Provide the [X, Y] coordinate of the cell's center where the given text is located.  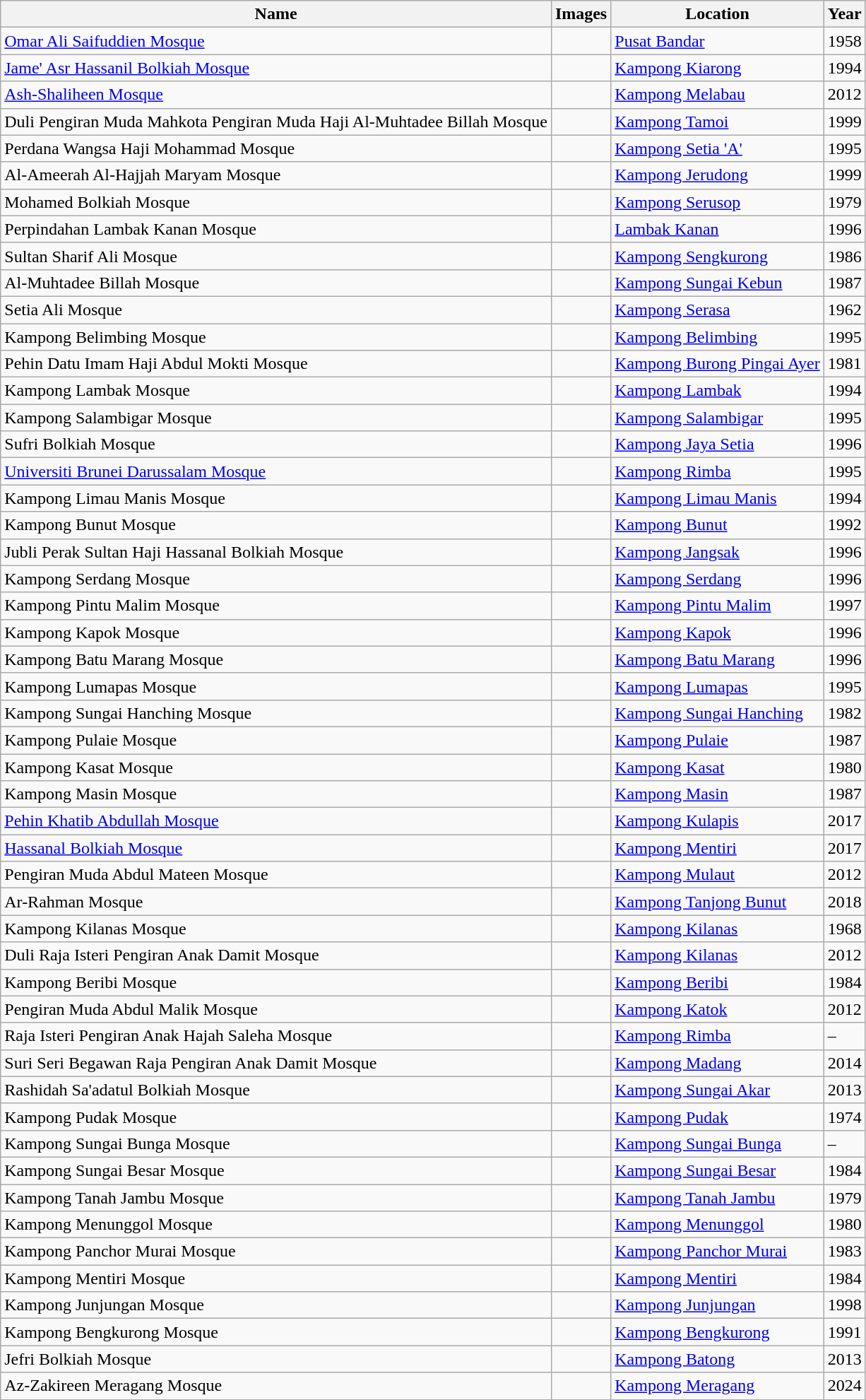
Pengiran Muda Abdul Malik Mosque [276, 1009]
Kampong Batu Marang [718, 659]
Kampong Mulaut [718, 875]
Kampong Sungai Besar [718, 1170]
Perpindahan Lambak Kanan Mosque [276, 229]
1958 [845, 41]
Ar-Rahman Mosque [276, 902]
Pengiran Muda Abdul Mateen Mosque [276, 875]
Kampong Pintu Malim [718, 606]
Kampong Masin Mosque [276, 794]
Hassanal Bolkiah Mosque [276, 848]
Kampong Tamoi [718, 122]
Kampong Jangsak [718, 552]
Kampong Lumapas [718, 686]
Kampong Kilanas Mosque [276, 929]
Kampong Pintu Malim Mosque [276, 606]
Images [581, 14]
Kampong Salambigar Mosque [276, 418]
Kampong Beribi Mosque [276, 982]
Ash-Shaliheen Mosque [276, 95]
Kampong Belimbing [718, 337]
Az-Zakireen Meragang Mosque [276, 1386]
Pusat Bandar [718, 41]
1992 [845, 525]
Kampong Kasat [718, 767]
1962 [845, 310]
Kampong Pudak Mosque [276, 1117]
Kampong Serdang [718, 579]
Kampong Sungai Kebun [718, 283]
Kampong Batong [718, 1359]
Kampong Tanah Jambu [718, 1198]
Rashidah Sa'adatul Bolkiah Mosque [276, 1090]
1998 [845, 1305]
Kampong Kapok [718, 633]
Jubli Perak Sultan Haji Hassanal Bolkiah Mosque [276, 552]
Kampong Lambak [718, 391]
1974 [845, 1117]
Kampong Kulapis [718, 821]
Kampong Mentiri Mosque [276, 1278]
Kampong Masin [718, 794]
Kampong Meragang [718, 1386]
Kampong Lambak Mosque [276, 391]
Kampong Bunut [718, 525]
Kampong Sungai Bunga Mosque [276, 1143]
1997 [845, 606]
Mohamed Bolkiah Mosque [276, 202]
1982 [845, 713]
Duli Raja Isteri Pengiran Anak Damit Mosque [276, 955]
Kampong Sungai Bunga [718, 1143]
Kampong Kiarong [718, 68]
Kampong Limau Manis [718, 498]
Kampong Melabau [718, 95]
Kampong Panchor Murai Mosque [276, 1252]
Kampong Jaya Setia [718, 445]
Kampong Menunggol Mosque [276, 1225]
Kampong Sungai Akar [718, 1090]
Kampong Madang [718, 1063]
Kampong Lumapas Mosque [276, 686]
Raja Isteri Pengiran Anak Hajah Saleha Mosque [276, 1036]
Kampong Sungai Besar Mosque [276, 1170]
Sufri Bolkiah Mosque [276, 445]
Sultan Sharif Ali Mosque [276, 256]
1991 [845, 1332]
Jefri Bolkiah Mosque [276, 1359]
Kampong Burong Pingai Ayer [718, 364]
Kampong Batu Marang Mosque [276, 659]
Kampong Kapok Mosque [276, 633]
Duli Pengiran Muda Mahkota Pengiran Muda Haji Al-Muhtadee Billah Mosque [276, 122]
Pehin Datu Imam Haji Abdul Mokti Mosque [276, 364]
Jame' Asr Hassanil Bolkiah Mosque [276, 68]
Universiti Brunei Darussalam Mosque [276, 471]
Year [845, 14]
Kampong Bunut Mosque [276, 525]
Kampong Panchor Murai [718, 1252]
Kampong Pulaie Mosque [276, 740]
Kampong Menunggol [718, 1225]
1968 [845, 929]
Kampong Salambigar [718, 418]
1983 [845, 1252]
Kampong Bengkurong Mosque [276, 1332]
2024 [845, 1386]
Kampong Limau Manis Mosque [276, 498]
Kampong Katok [718, 1009]
Kampong Tanjong Bunut [718, 902]
Omar Ali Saifuddien Mosque [276, 41]
Kampong Pulaie [718, 740]
Kampong Bengkurong [718, 1332]
Kampong Junjungan Mosque [276, 1305]
Kampong Setia 'A' [718, 148]
Kampong Kasat Mosque [276, 767]
Setia Ali Mosque [276, 310]
Kampong Sungai Hanching [718, 713]
Kampong Serusop [718, 202]
Kampong Jerudong [718, 175]
Kampong Sengkurong [718, 256]
Location [718, 14]
2018 [845, 902]
Al-Ameerah Al-Hajjah Maryam Mosque [276, 175]
Name [276, 14]
Perdana Wangsa Haji Mohammad Mosque [276, 148]
Al-Muhtadee Billah Mosque [276, 283]
Kampong Pudak [718, 1117]
2014 [845, 1063]
Suri Seri Begawan Raja Pengiran Anak Damit Mosque [276, 1063]
Kampong Junjungan [718, 1305]
Kampong Serasa [718, 310]
Kampong Serdang Mosque [276, 579]
1986 [845, 256]
Pehin Khatib Abdullah Mosque [276, 821]
Kampong Beribi [718, 982]
Kampong Tanah Jambu Mosque [276, 1198]
Lambak Kanan [718, 229]
1981 [845, 364]
Kampong Belimbing Mosque [276, 337]
Kampong Sungai Hanching Mosque [276, 713]
